Detect which cell encompasses the target text, then output its (X, Y) center coordinate. 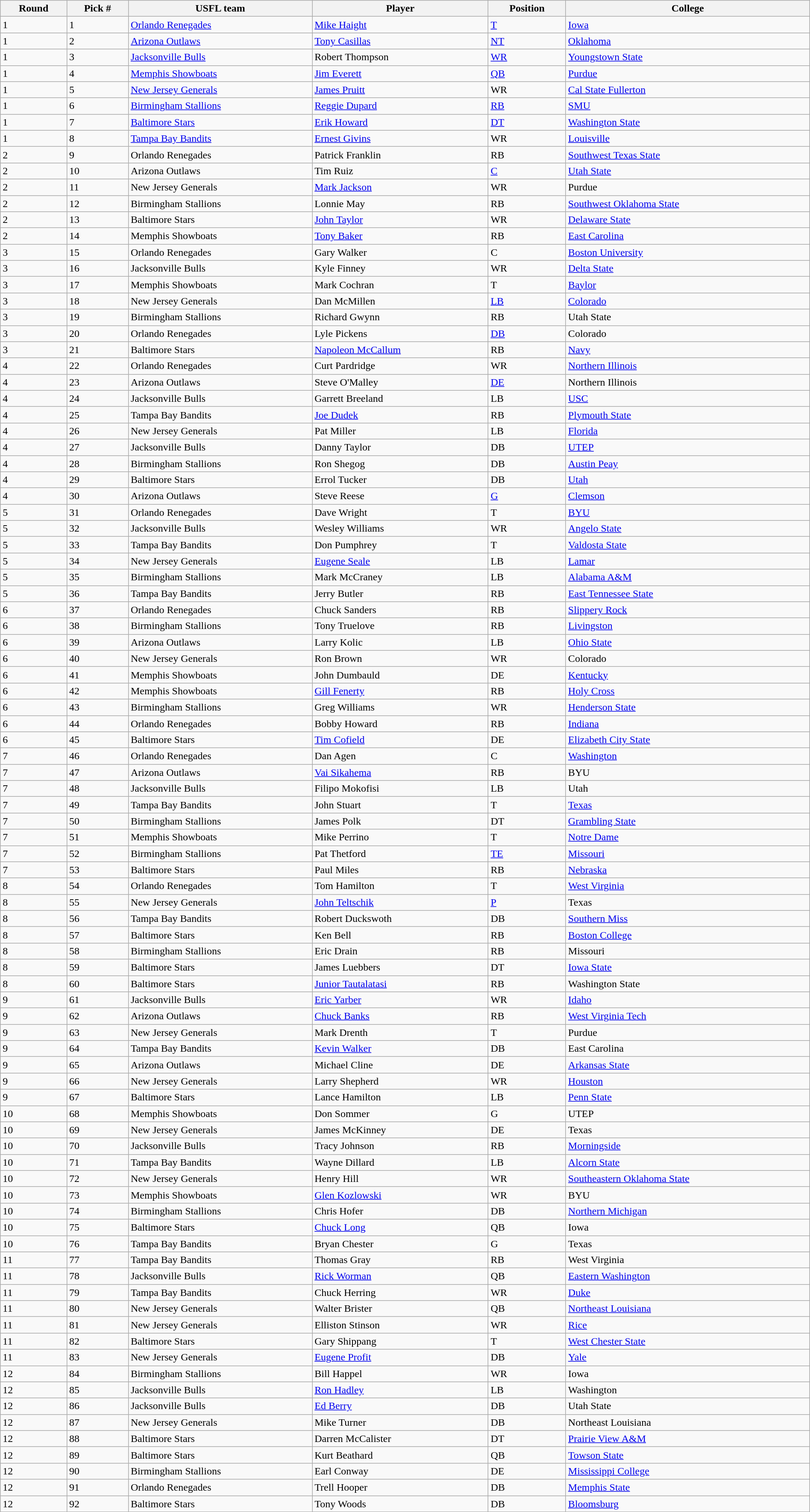
43 (97, 707)
TE (527, 854)
Southeastern Oklahoma State (688, 1179)
James Polk (400, 821)
55 (97, 902)
Dan Agen (400, 756)
Errol Tucker (400, 480)
Delta State (688, 269)
Mississippi College (688, 1471)
78 (97, 1276)
Joe Dudek (400, 415)
Gill Fenerty (400, 691)
46 (97, 756)
18 (97, 301)
Rick Worman (400, 1276)
Bobby Howard (400, 724)
Eugene Seale (400, 561)
41 (97, 675)
67 (97, 1097)
64 (97, 1049)
25 (97, 415)
Junior Tautalatasi (400, 983)
Walter Brister (400, 1309)
P (527, 902)
Tracy Johnson (400, 1146)
Henderson State (688, 707)
21 (97, 350)
Pick # (97, 9)
Robert Thompson (400, 57)
52 (97, 854)
Grambling State (688, 821)
Lyle Pickens (400, 333)
85 (97, 1390)
29 (97, 480)
Yale (688, 1357)
Tim Ruiz (400, 171)
40 (97, 658)
Boston College (688, 935)
Chuck Sanders (400, 610)
Kevin Walker (400, 1049)
16 (97, 269)
Arkansas State (688, 1065)
Morningside (688, 1146)
Napoleon McCallum (400, 350)
65 (97, 1065)
61 (97, 1000)
Oklahoma (688, 41)
Southwest Texas State (688, 155)
Delaware State (688, 220)
Mark Cochran (400, 285)
Ernest Givins (400, 138)
89 (97, 1455)
22 (97, 366)
Tony Casillas (400, 41)
Boston University (688, 252)
26 (97, 431)
Slippery Rock (688, 610)
Darren McCalister (400, 1439)
Indiana (688, 724)
Ron Brown (400, 658)
Glen Kozlowski (400, 1195)
Richard Gwynn (400, 317)
Greg Williams (400, 707)
James McKinney (400, 1130)
77 (97, 1260)
Ohio State (688, 642)
84 (97, 1374)
Cal State Fullerton (688, 90)
Position (527, 9)
James Luebbers (400, 967)
Mark Drenth (400, 1032)
Jim Everett (400, 73)
Tom Hamilton (400, 886)
27 (97, 447)
Ron Shegog (400, 463)
Wesley Williams (400, 529)
33 (97, 545)
West Chester State (688, 1341)
Chuck Banks (400, 1016)
59 (97, 967)
24 (97, 398)
74 (97, 1211)
Towson State (688, 1455)
20 (97, 333)
Elliston Stinson (400, 1325)
Eric Drain (400, 951)
92 (97, 1503)
Round (34, 9)
Larry Shepherd (400, 1081)
Steve O'Malley (400, 382)
Robert Duckswoth (400, 918)
Filipo Mokofisi (400, 789)
Southwest Oklahoma State (688, 204)
51 (97, 837)
30 (97, 496)
Bill Happel (400, 1374)
Idaho (688, 1000)
Thomas Gray (400, 1260)
71 (97, 1162)
Clemson (688, 496)
Iowa State (688, 967)
John Taylor (400, 220)
Elizabeth City State (688, 740)
Alabama A&M (688, 577)
69 (97, 1130)
35 (97, 577)
Angelo State (688, 529)
Gary Shippang (400, 1341)
Livingston (688, 626)
Ken Bell (400, 935)
14 (97, 236)
17 (97, 285)
91 (97, 1487)
Nebraska (688, 870)
62 (97, 1016)
Don Pumphrey (400, 545)
79 (97, 1293)
53 (97, 870)
Chuck Herring (400, 1293)
66 (97, 1081)
Player (400, 9)
58 (97, 951)
Valdosta State (688, 545)
Henry Hill (400, 1179)
60 (97, 983)
Ed Berry (400, 1406)
39 (97, 642)
82 (97, 1341)
Prairie View A&M (688, 1439)
28 (97, 463)
Lance Hamilton (400, 1097)
44 (97, 724)
Don Sommer (400, 1114)
34 (97, 561)
Wayne Dillard (400, 1162)
Bryan Chester (400, 1244)
42 (97, 691)
Pat Thetford (400, 854)
48 (97, 789)
John Dumbauld (400, 675)
Alcorn State (688, 1162)
Paul Miles (400, 870)
49 (97, 805)
College (688, 9)
23 (97, 382)
54 (97, 886)
Kurt Beathard (400, 1455)
Steve Reese (400, 496)
Dan McMillen (400, 301)
Garrett Breeland (400, 398)
Eugene Profit (400, 1357)
56 (97, 918)
Trell Hooper (400, 1487)
36 (97, 594)
Mike Haight (400, 25)
Ron Hadley (400, 1390)
NT (527, 41)
81 (97, 1325)
45 (97, 740)
90 (97, 1471)
Holy Cross (688, 691)
Mike Turner (400, 1422)
Kentucky (688, 675)
Memphis State (688, 1487)
87 (97, 1422)
72 (97, 1179)
Patrick Franklin (400, 155)
West Virginia Tech (688, 1016)
Mike Perrino (400, 837)
Danny Taylor (400, 447)
31 (97, 512)
Dave Wright (400, 512)
47 (97, 772)
13 (97, 220)
Louisville (688, 138)
Vai Sikahema (400, 772)
86 (97, 1406)
37 (97, 610)
James Pruitt (400, 90)
68 (97, 1114)
75 (97, 1227)
Jerry Butler (400, 594)
Notre Dame (688, 837)
Mark McCraney (400, 577)
Michael Cline (400, 1065)
Florida (688, 431)
83 (97, 1357)
38 (97, 626)
Northern Michigan (688, 1211)
Penn State (688, 1097)
Rice (688, 1325)
USC (688, 398)
Lamar (688, 561)
USFL team (220, 9)
Houston (688, 1081)
Mark Jackson (400, 187)
SMU (688, 106)
32 (97, 529)
Plymouth State (688, 415)
Tim Cofield (400, 740)
John Stuart (400, 805)
Tony Woods (400, 1503)
Curt Pardridge (400, 366)
57 (97, 935)
Gary Walker (400, 252)
Southern Miss (688, 918)
Tony Truelove (400, 626)
Pat Miller (400, 431)
Eric Yarber (400, 1000)
63 (97, 1032)
Larry Kolic (400, 642)
73 (97, 1195)
John Teltschik (400, 902)
19 (97, 317)
80 (97, 1309)
Reggie Dupard (400, 106)
Tony Baker (400, 236)
70 (97, 1146)
88 (97, 1439)
Chuck Long (400, 1227)
Chris Hofer (400, 1211)
Bloomsburg (688, 1503)
Eastern Washington (688, 1276)
15 (97, 252)
50 (97, 821)
Duke (688, 1293)
76 (97, 1244)
Navy (688, 350)
Kyle Finney (400, 269)
Baylor (688, 285)
Austin Peay (688, 463)
Erik Howard (400, 122)
Lonnie May (400, 204)
East Tennessee State (688, 594)
Youngstown State (688, 57)
Earl Conway (400, 1471)
